Detect which cell encompasses the target text, then output its (x, y) center coordinate. 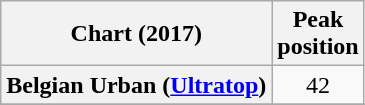
Peakposition (318, 34)
Chart (2017) (136, 34)
Belgian Urban (Ultratop) (136, 85)
42 (318, 85)
